Output the [X, Y] coordinate of the center of the cell containing the given text.  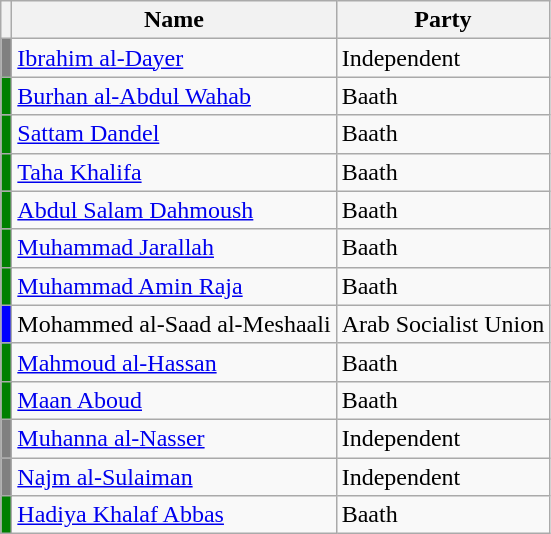
Hadiya Khalaf Abbas [174, 515]
Party [443, 20]
Ibrahim al-Dayer [174, 58]
Muhammad Amin Raja [174, 286]
Najm al-Sulaiman [174, 477]
Maan Aboud [174, 400]
Mohammed al-Saad al-Meshaali [174, 324]
Name [174, 20]
Mahmoud al-Hassan [174, 362]
Abdul Salam Dahmoush [174, 210]
Sattam Dandel [174, 134]
Taha Khalifa [174, 172]
Arab Socialist Union [443, 324]
Muhammad Jarallah [174, 248]
Burhan al-Abdul Wahab [174, 96]
Muhanna al-Nasser [174, 438]
